Detect which cell encompasses the target text, then output its [X, Y] center coordinate. 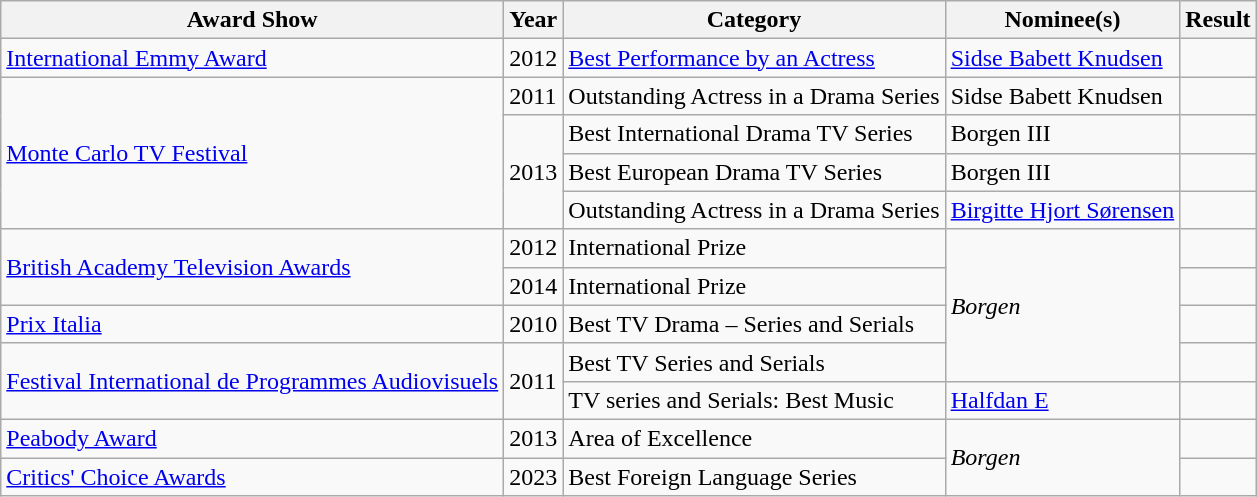
Result [1218, 20]
Best European Drama TV Series [754, 172]
2010 [534, 324]
Best Performance by an Actress [754, 58]
Peabody Award [252, 438]
Prix Italia [252, 324]
Nominee(s) [1062, 20]
International Emmy Award [252, 58]
Birgitte Hjort Sørensen [1062, 210]
2023 [534, 477]
Award Show [252, 20]
Category [754, 20]
Critics' Choice Awards [252, 477]
Area of Excellence [754, 438]
Monte Carlo TV Festival [252, 153]
TV series and Serials: Best Music [754, 400]
Best TV Drama – Series and Serials [754, 324]
Best International Drama TV Series [754, 134]
British Academy Television Awards [252, 267]
Halfdan E [1062, 400]
Year [534, 20]
Best TV Series and Serials [754, 362]
Festival International de Programmes Audiovisuels [252, 381]
2014 [534, 286]
Best Foreign Language Series [754, 477]
